Provide the (x, y) coordinate of the cell's center where the given text is located.  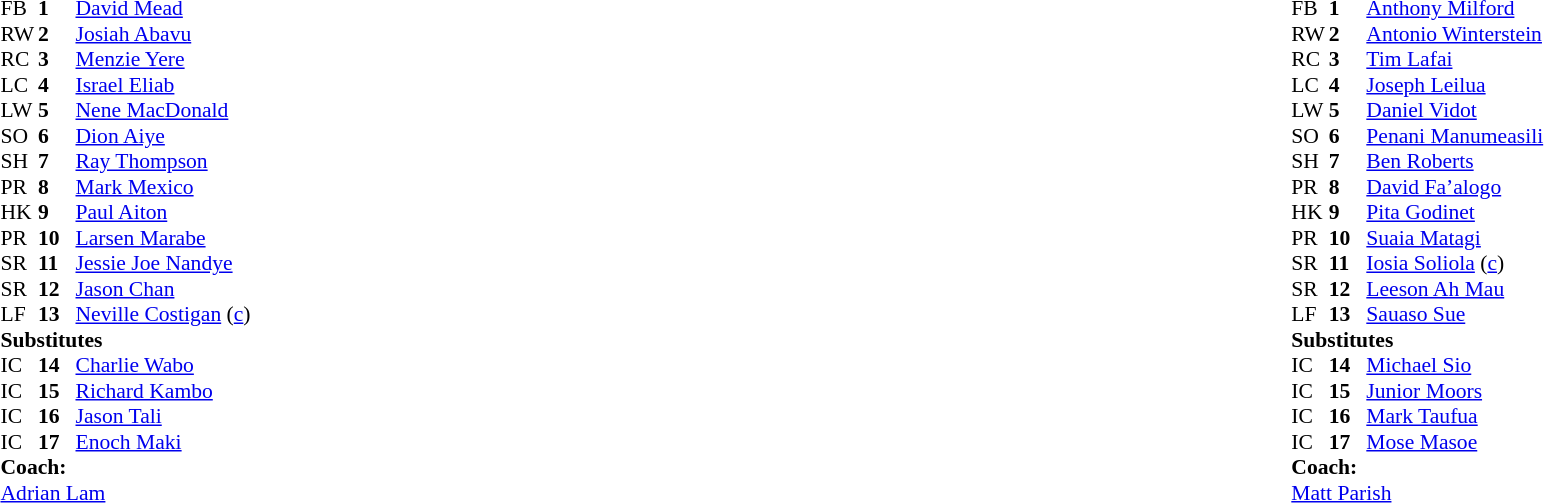
Israel Eliab (164, 85)
David Fa’alogo (1454, 187)
Neville Costigan (c) (164, 315)
Mark Taufua (1454, 417)
Richard Kambo (164, 391)
Iosia Soliola (c) (1454, 263)
Pita Godinet (1454, 213)
Dion Aiye (164, 136)
Jessie Joe Nandye (164, 263)
Penani Manumeasili (1454, 136)
Jason Tali (164, 417)
Junior Moors (1454, 391)
Suaia Matagi (1454, 238)
Michael Sio (1454, 365)
Nene MacDonald (164, 111)
Menzie Yere (164, 59)
Tim Lafai (1454, 59)
Ray Thompson (164, 161)
Joseph Leilua (1454, 85)
Mose Masoe (1454, 442)
Paul Aiton (164, 213)
Charlie Wabo (164, 365)
Enoch Maki (164, 442)
Leeson Ah Mau (1454, 289)
Josiah Abavu (164, 34)
Ben Roberts (1454, 161)
Larsen Marabe (164, 238)
Antonio Winterstein (1454, 34)
Mark Mexico (164, 187)
Sauaso Sue (1454, 315)
Daniel Vidot (1454, 111)
Jason Chan (164, 289)
